For the text-containing cell, return its midpoint in (X, Y) coordinate format. 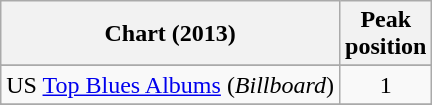
Peakposition (386, 34)
Chart (2013) (170, 34)
US Top Blues Albums (Billboard) (170, 85)
1 (386, 85)
